Return the [x, y] coordinate for the center point of the cell that contains the specified text.  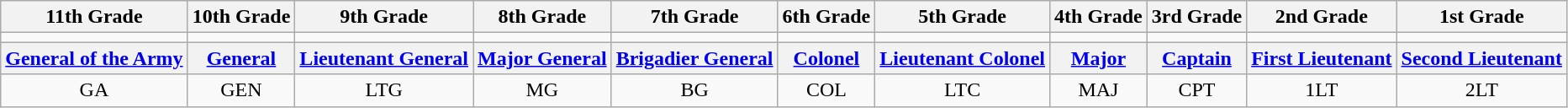
GEN [241, 90]
Captain [1196, 58]
4th Grade [1099, 17]
3rd Grade [1196, 17]
5th Grade [963, 17]
Lieutenant Colonel [963, 58]
GA [94, 90]
LTC [963, 90]
2nd Grade [1322, 17]
BG [694, 90]
1st Grade [1481, 17]
10th Grade [241, 17]
Second Lieutenant [1481, 58]
7th Grade [694, 17]
9th Grade [384, 17]
6th Grade [826, 17]
MG [543, 90]
General of the Army [94, 58]
CPT [1196, 90]
Lieutenant General [384, 58]
Major General [543, 58]
MAJ [1099, 90]
Brigadier General [694, 58]
2LT [1481, 90]
General [241, 58]
Colonel [826, 58]
8th Grade [543, 17]
LTG [384, 90]
COL [826, 90]
11th Grade [94, 17]
1LT [1322, 90]
Major [1099, 58]
First Lieutenant [1322, 58]
